Extract the (x, y) coordinate from the center of the cell holding the provided text.  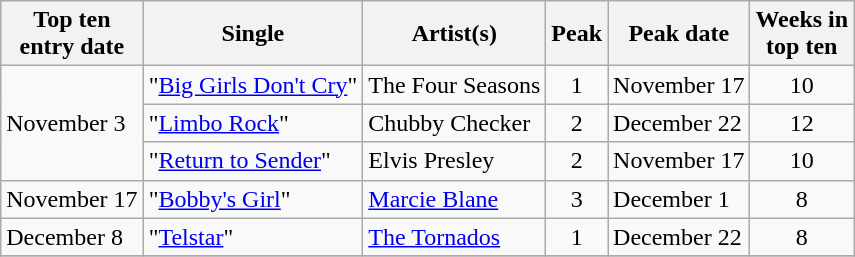
Top tenentry date (72, 34)
3 (577, 199)
Weeks intop ten (802, 34)
December 8 (72, 237)
The Four Seasons (454, 85)
Chubby Checker (454, 123)
November 3 (72, 123)
Single (253, 34)
Marcie Blane (454, 199)
"Limbo Rock" (253, 123)
"Return to Sender" (253, 161)
The Tornados (454, 237)
"Big Girls Don't Cry" (253, 85)
Artist(s) (454, 34)
"Bobby's Girl" (253, 199)
Peak (577, 34)
Peak date (679, 34)
December 1 (679, 199)
12 (802, 123)
"Telstar" (253, 237)
Elvis Presley (454, 161)
